Capture the cell that displays the provided text and extract its [x, y] central coordinate. 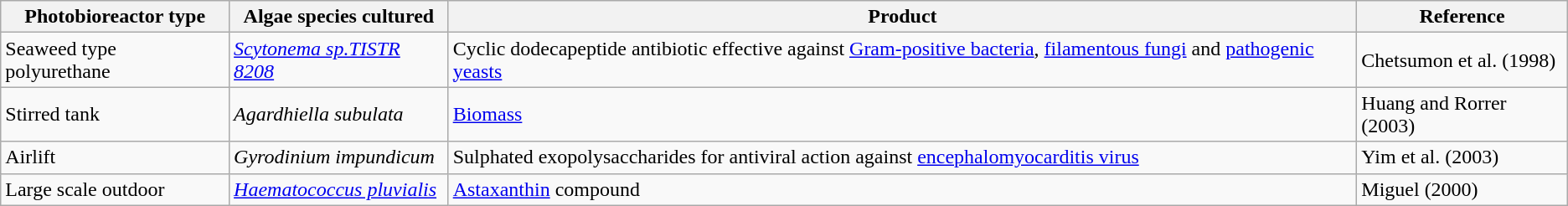
Huang and Rorrer (2003) [1462, 114]
Yim et al. (2003) [1462, 157]
Algae species cultured [339, 17]
Astaxanthin compound [903, 189]
Large scale outdoor [116, 189]
Chetsumon et al. (1998) [1462, 60]
Product [903, 17]
Airlift [116, 157]
Biomass [903, 114]
Cyclic dodecapeptide antibiotic effective against Gram-positive bacteria, filamentous fungi and pathogenic yeasts [903, 60]
Agardhiella subulata [339, 114]
Photobioreactor type [116, 17]
Haematococcus pluvialis [339, 189]
Sulphated exopolysaccharides for antiviral action against encephalomyocarditis virus [903, 157]
Gyrodinium impundicum [339, 157]
Scytonema sp.TISTR 8208 [339, 60]
Stirred tank [116, 114]
Reference [1462, 17]
Seaweed type polyurethane [116, 60]
Miguel (2000) [1462, 189]
